Return (x, y) of the center of cell containing provided text 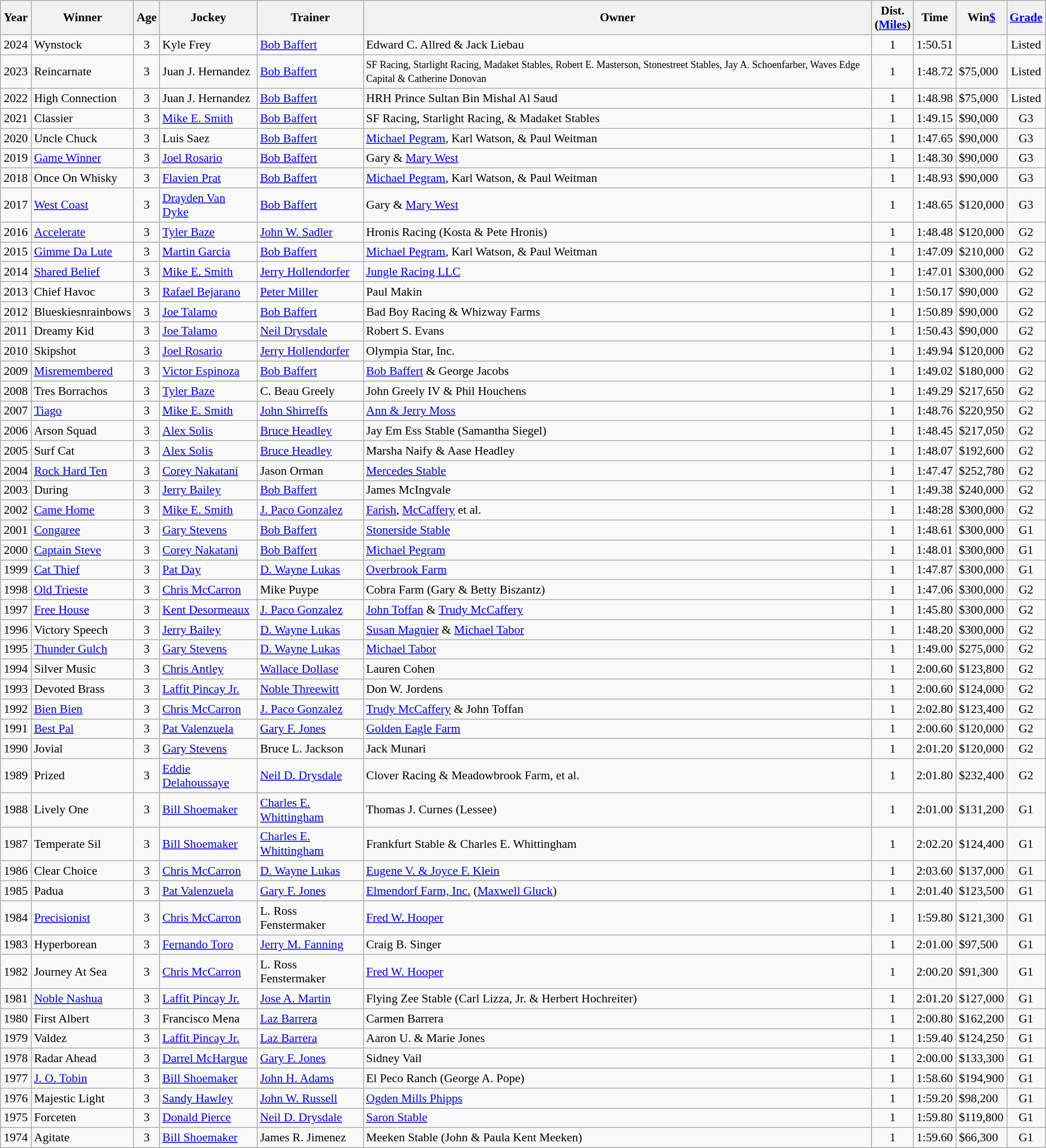
2004 (16, 471)
C. Beau Greely (310, 391)
1:47.87 (935, 570)
$137,000 (982, 871)
2016 (16, 232)
1:47.06 (935, 590)
Radar Ahead (83, 1059)
Accelerate (83, 232)
1997 (16, 610)
Came Home (83, 510)
Silver Music (83, 669)
2002 (16, 510)
Thomas J. Curnes (Lessee) (617, 810)
1999 (16, 570)
Bien Bien (83, 709)
Chris Antley (209, 669)
Shared Belief (83, 272)
Majestic Light (83, 1098)
1:50.17 (935, 292)
1986 (16, 871)
1:58.60 (935, 1078)
$97,500 (982, 945)
$192,600 (982, 451)
Jose A. Martin (310, 999)
Wallace Dollase (310, 669)
Valdez (83, 1039)
Sandy Hawley (209, 1098)
Farish, McCaffery et al. (617, 510)
1991 (16, 729)
1:48.07 (935, 451)
Dreamy Kid (83, 331)
2:00.80 (935, 1019)
1975 (16, 1118)
Blueskiesnrainbows (83, 312)
2024 (16, 45)
1:48.01 (935, 550)
John W. Sadler (310, 232)
Once On Whisky (83, 179)
1995 (16, 649)
HRH Prince Sultan Bin Mishal Al Saud (617, 99)
Free House (83, 610)
1:48.76 (935, 411)
Bob Baffert & George Jacobs (617, 372)
Drayden Van Dyke (209, 205)
Chief Havoc (83, 292)
1985 (16, 891)
$210,000 (982, 252)
2017 (16, 205)
Craig B. Singer (617, 945)
1:45.80 (935, 610)
2019 (16, 158)
1978 (16, 1059)
$275,000 (982, 649)
$217,650 (982, 391)
Jerry M. Fanning (310, 945)
1:47.09 (935, 252)
High Connection (83, 99)
1:50.89 (935, 312)
Winner (83, 18)
Stonerside Stable (617, 530)
Robert S. Evans (617, 331)
1992 (16, 709)
2:01.80 (935, 775)
1977 (16, 1078)
John Greely IV & Phil Houchens (617, 391)
2014 (16, 272)
Mercedes Stable (617, 471)
Lauren Cohen (617, 669)
1996 (16, 630)
$124,000 (982, 689)
1:47.01 (935, 272)
2022 (16, 99)
Luis Saez (209, 138)
1:49.29 (935, 391)
1:48:28 (935, 510)
$121,300 (982, 918)
$217,050 (982, 431)
$127,000 (982, 999)
1974 (16, 1138)
Prized (83, 775)
2:03.60 (935, 871)
$220,950 (982, 411)
Tres Borrachos (83, 391)
Surf Cat (83, 451)
$123,400 (982, 709)
1:49.38 (935, 490)
Captain Steve (83, 550)
1:50.51 (935, 45)
1989 (16, 775)
Temperate Sil (83, 843)
Paul Makin (617, 292)
1:48.93 (935, 179)
Victor Espinoza (209, 372)
1993 (16, 689)
1981 (16, 999)
Ogden Mills Phipps (617, 1098)
Wynstock (83, 45)
1:48.72 (935, 71)
$123,500 (982, 891)
2013 (16, 292)
1:49.00 (935, 649)
Eugene V. & Joyce F. Klein (617, 871)
1982 (16, 972)
Journey At Sea (83, 972)
Devoted Brass (83, 689)
Agitate (83, 1138)
$180,000 (982, 372)
Donald Pierce (209, 1118)
Uncle Chuck (83, 138)
Kyle Frey (209, 45)
Dist. (Miles) (893, 18)
2018 (16, 179)
Clover Racing & Meadowbrook Farm, et al. (617, 775)
Bad Boy Racing & Whizway Farms (617, 312)
1:48.20 (935, 630)
1:48.45 (935, 431)
Lively One (83, 810)
1976 (16, 1098)
1988 (16, 810)
2:02.80 (935, 709)
2006 (16, 431)
John H. Adams (310, 1078)
Victory Speech (83, 630)
Hronis Racing (Kosta & Pete Hronis) (617, 232)
Thunder Gulch (83, 649)
John Toffan & Trudy McCaffery (617, 610)
1987 (16, 843)
2:00.20 (935, 972)
2007 (16, 411)
1994 (16, 669)
Congaree (83, 530)
Game Winner (83, 158)
Cobra Farm (Gary & Betty Biszantz) (617, 590)
Arson Squad (83, 431)
Meeken Stable (John & Paula Kent Meeken) (617, 1138)
Jockey (209, 18)
2015 (16, 252)
Misremembered (83, 372)
1:48.98 (935, 99)
1990 (16, 749)
Don W. Jordens (617, 689)
$194,900 (982, 1078)
2023 (16, 71)
2001 (16, 530)
$119,800 (982, 1118)
Rafael Bejarano (209, 292)
Darrel McHargue (209, 1059)
Michael Tabor (617, 649)
2003 (16, 490)
Flavien Prat (209, 179)
Golden Eagle Farm (617, 729)
Jack Munari (617, 749)
Francisco Mena (209, 1019)
Kent Desormeaux (209, 610)
$66,300 (982, 1138)
Eddie Delahoussaye (209, 775)
Mike Puype (310, 590)
Skipshot (83, 351)
2000 (16, 550)
Sidney Vail (617, 1059)
Noble Nashua (83, 999)
Trainer (310, 18)
Michael Pegram (617, 550)
Edward C. Allred & Jack Liebau (617, 45)
2009 (16, 372)
Win$ (982, 18)
Jovial (83, 749)
Reincarnate (83, 71)
1:47.47 (935, 471)
$131,200 (982, 810)
Owner (617, 18)
1:59.20 (935, 1098)
2005 (16, 451)
Jungle Racing LLC (617, 272)
Grade (1026, 18)
El Peco Ranch (George A. Pope) (617, 1078)
1:48.61 (935, 530)
West Coast (83, 205)
Olympia Star, Inc. (617, 351)
$123,800 (982, 669)
2012 (16, 312)
1:50.43 (935, 331)
1:49.94 (935, 351)
Age (147, 18)
Aaron U. & Marie Jones (617, 1039)
$133,300 (982, 1059)
Ann & Jerry Moss (617, 411)
Fernando Toro (209, 945)
Peter Miller (310, 292)
Cat Thief (83, 570)
Bruce L. Jackson (310, 749)
2:02.20 (935, 843)
First Albert (83, 1019)
1:48.48 (935, 232)
Frankfurt Stable & Charles E. Whittingham (617, 843)
John W. Russell (310, 1098)
James R. Jimenez (310, 1138)
SF Racing, Starlight Racing, Madaket Stables, Robert E. Masterson, Stonestreet Stables, Jay A. Schoenfarber, Waves Edge Capital & Catherine Donovan (617, 71)
1:49.02 (935, 372)
$252,780 (982, 471)
Marsha Naify & Aase Headley (617, 451)
Padua (83, 891)
1979 (16, 1039)
2021 (16, 119)
Susan Magnier & Michael Tabor (617, 630)
Pat Day (209, 570)
Clear Choice (83, 871)
2011 (16, 331)
$124,250 (982, 1039)
1:59.60 (935, 1138)
1984 (16, 918)
Classier (83, 119)
1:48.30 (935, 158)
Jay Em Ess Stable (Samantha Siegel) (617, 431)
Best Pal (83, 729)
1:47.65 (935, 138)
John Shirreffs (310, 411)
Gimme Da Lute (83, 252)
Year (16, 18)
2020 (16, 138)
Old Trieste (83, 590)
Rock Hard Ten (83, 471)
Time (935, 18)
$98,200 (982, 1098)
Noble Threewitt (310, 689)
Jason Orman (310, 471)
1998 (16, 590)
1980 (16, 1019)
$162,200 (982, 1019)
Saron Stable (617, 1118)
2:00.00 (935, 1059)
Elmendorf Farm, Inc. (Maxwell Gluck) (617, 891)
1983 (16, 945)
$124,400 (982, 843)
James McIngvale (617, 490)
Neil Drysdale (310, 331)
Trudy McCaffery & John Toffan (617, 709)
J. O. Tobin (83, 1078)
Tiago (83, 411)
Flying Zee Stable (Carl Lizza, Jr. & Herbert Hochreiter) (617, 999)
Overbrook Farm (617, 570)
$240,000 (982, 490)
2008 (16, 391)
$232,400 (982, 775)
Martin Garcia (209, 252)
SF Racing, Starlight Racing, & Madaket Stables (617, 119)
Precisionist (83, 918)
$91,300 (982, 972)
Hyperborean (83, 945)
2010 (16, 351)
1:49.15 (935, 119)
Carmen Barrera (617, 1019)
1:59.40 (935, 1039)
2:01.40 (935, 891)
1:48.65 (935, 205)
Forceten (83, 1118)
During (83, 490)
